Output the (X, Y) coordinate of the center of the cell containing the given text.  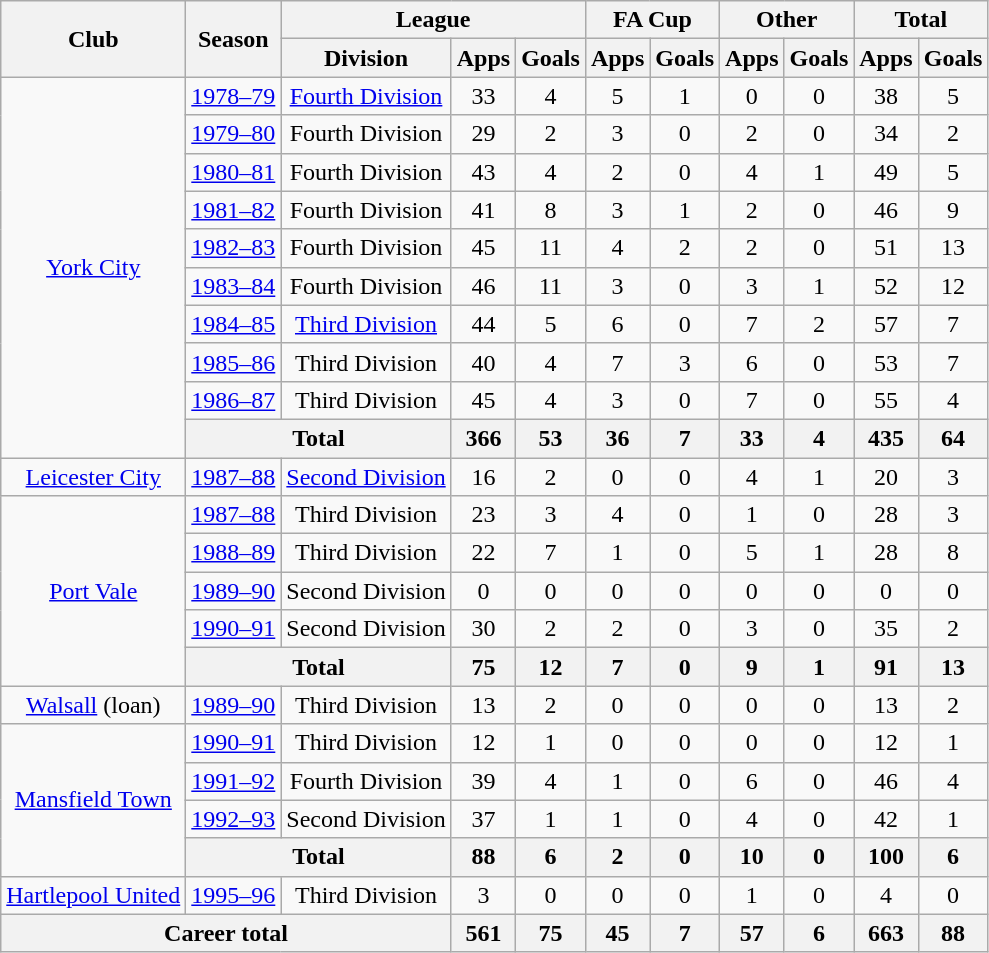
663 (886, 933)
36 (617, 438)
41 (483, 210)
22 (483, 553)
1991–92 (234, 781)
34 (886, 134)
64 (953, 438)
York City (94, 268)
51 (886, 248)
30 (483, 629)
1978–79 (234, 96)
40 (483, 362)
16 (483, 477)
37 (483, 819)
Walsall (loan) (94, 705)
Hartlepool United (94, 895)
39 (483, 781)
49 (886, 172)
Other (787, 20)
Season (234, 39)
1992–93 (234, 819)
Club (94, 39)
20 (886, 477)
435 (886, 438)
1985–86 (234, 362)
10 (752, 857)
91 (886, 667)
Leicester City (94, 477)
FA Cup (652, 20)
1995–96 (234, 895)
1983–84 (234, 286)
1981–82 (234, 210)
29 (483, 134)
Port Vale (94, 591)
100 (886, 857)
23 (483, 515)
38 (886, 96)
52 (886, 286)
561 (483, 933)
366 (483, 438)
42 (886, 819)
44 (483, 324)
1982–83 (234, 248)
Division (366, 58)
1979–80 (234, 134)
1988–89 (234, 553)
1986–87 (234, 400)
35 (886, 629)
1980–81 (234, 172)
Career total (226, 933)
Mansfield Town (94, 800)
55 (886, 400)
League (434, 20)
43 (483, 172)
1984–85 (234, 324)
